Detect which cell encompasses the target text, then output its (x, y) center coordinate. 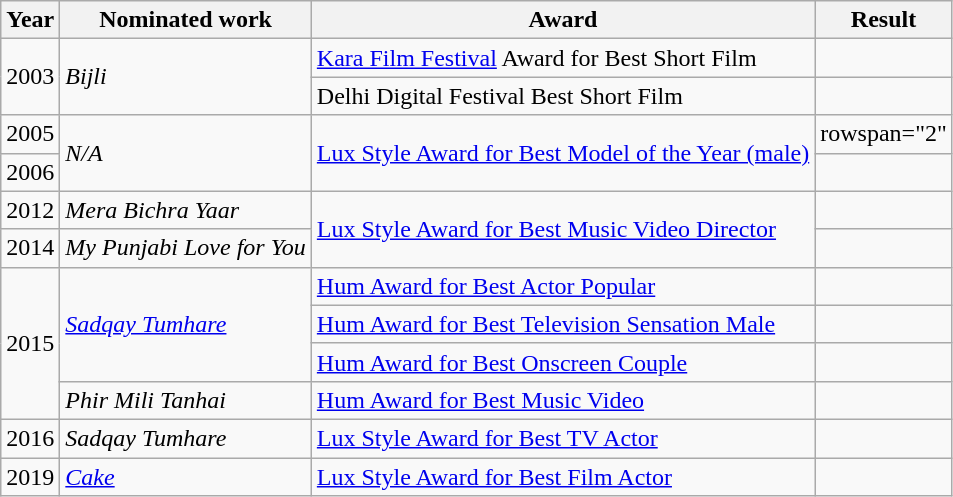
2003 (30, 77)
2005 (30, 134)
Bijli (186, 77)
Result (884, 20)
Year (30, 20)
Hum Award for Best Actor Popular (562, 286)
Hum Award for Best Television Sensation Male (562, 324)
2015 (30, 343)
Delhi Digital Festival Best Short Film (562, 96)
Lux Style Award for Best Film Actor (562, 477)
Phir Mili Tanhai (186, 400)
Hum Award for Best Music Video (562, 400)
Cake (186, 477)
Lux Style Award for Best TV Actor (562, 438)
2019 (30, 477)
2006 (30, 172)
Mera Bichra Yaar (186, 210)
Hum Award for Best Onscreen Couple (562, 362)
2012 (30, 210)
2014 (30, 248)
Lux Style Award for Best Model of the Year (male) (562, 153)
rowspan="2" (884, 134)
Nominated work (186, 20)
2016 (30, 438)
N/A (186, 153)
My Punjabi Love for You (186, 248)
Kara Film Festival Award for Best Short Film (562, 58)
Lux Style Award for Best Music Video Director (562, 229)
Award (562, 20)
